Detect which cell encompasses the target text, then output its [X, Y] center coordinate. 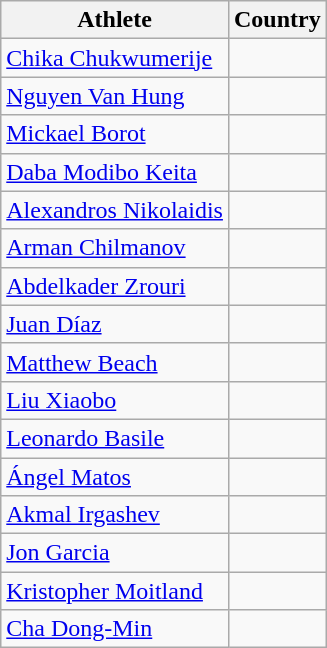
Arman Chilmanov [115, 248]
Abdelkader Zrouri [115, 286]
Cha Dong-Min [115, 629]
Liu Xiaobo [115, 400]
Kristopher Moitland [115, 591]
Daba Modibo Keita [115, 172]
Mickael Borot [115, 134]
Nguyen Van Hung [115, 96]
Jon Garcia [115, 553]
Juan Díaz [115, 324]
Matthew Beach [115, 362]
Akmal Irgashev [115, 515]
Country [277, 20]
Athlete [115, 20]
Leonardo Basile [115, 438]
Chika Chukwumerije [115, 58]
Alexandros Nikolaidis [115, 210]
Ángel Matos [115, 477]
